Find where the given text appears and provide that cell's center as (x, y) coordinate. 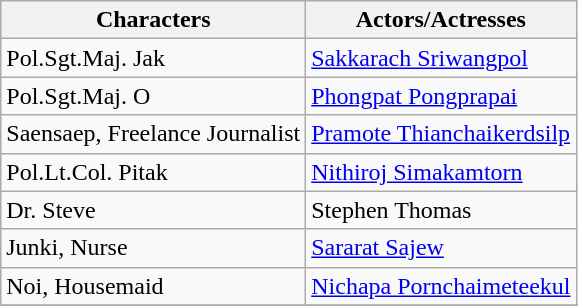
Sakkarach Sriwangpol (441, 58)
Nichapa Pornchaimeteekul (441, 286)
Characters (154, 20)
Pol.Lt.Col. Pitak (154, 172)
Stephen Thomas (441, 210)
Pol.Sgt.Maj. Jak (154, 58)
Junki, Nurse (154, 248)
Actors/Actresses (441, 20)
Phongpat Pongprapai (441, 96)
Sararat Sajew (441, 248)
Saensaep, Freelance Journalist (154, 134)
Pramote Thianchaikerdsilp (441, 134)
Dr. Steve (154, 210)
Pol.Sgt.Maj. O (154, 96)
Nithiroj Simakamtorn (441, 172)
Noi, Housemaid (154, 286)
